Scan for the cell matching the given text and deliver its [X, Y] coordinate at center. 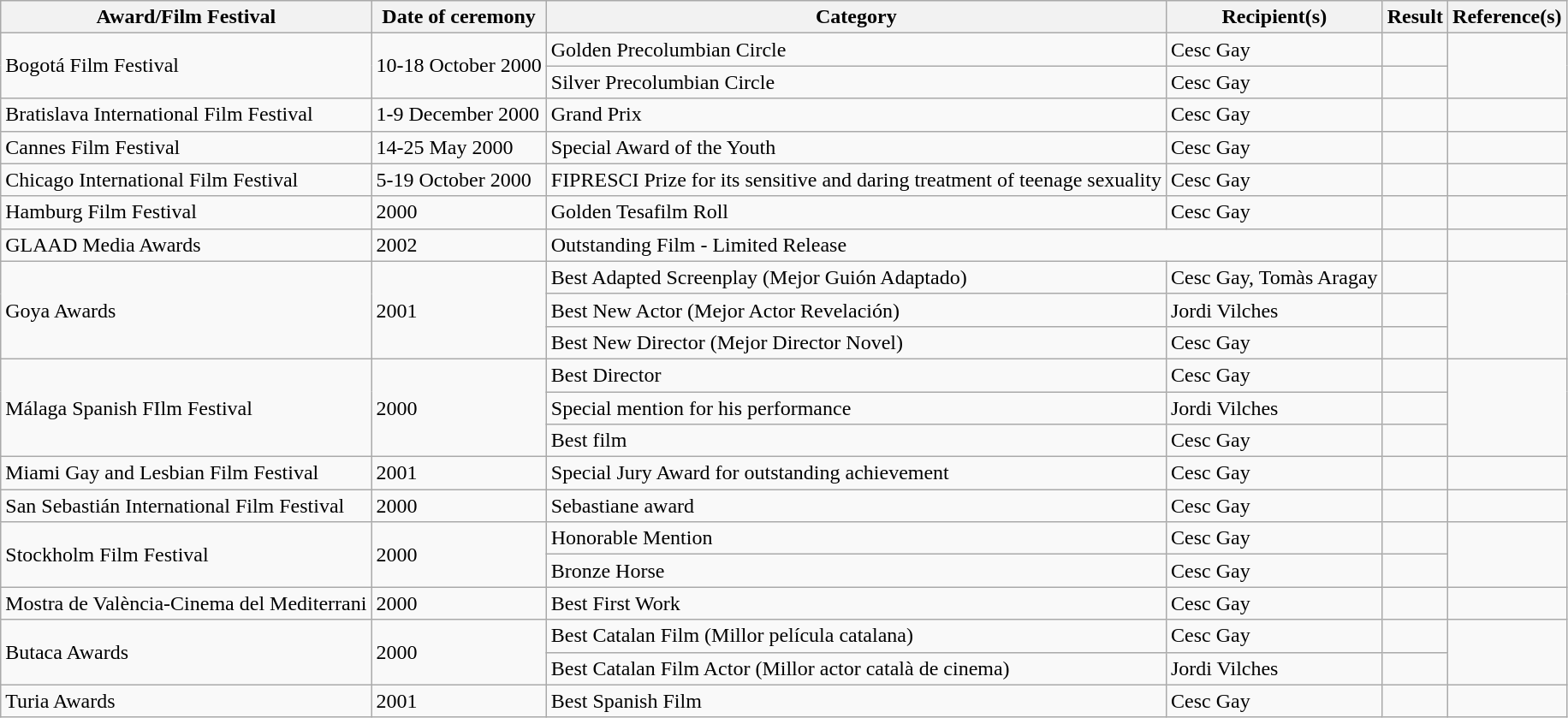
Special Jury Award for outstanding achievement [856, 473]
Honorable Mention [856, 538]
GLAAD Media Awards [187, 245]
FIPRESCI Prize for its sensitive and daring treatment of teenage sexuality [856, 180]
2002 [459, 245]
Cesc Gay, Tomàs Aragay [1274, 277]
Bronze Horse [856, 571]
Best Adapted Screenplay (Mejor Guión Adaptado) [856, 277]
Stockholm Film Festival [187, 555]
Best New Director (Mejor Director Novel) [856, 342]
1-9 December 2000 [459, 115]
Málaga Spanish FIlm Festival [187, 407]
Mostra de València-Cinema del Mediterrani [187, 603]
Category [856, 17]
Silver Precolumbian Circle [856, 82]
Miami Gay and Lesbian Film Festival [187, 473]
Grand Prix [856, 115]
Best Catalan Film Actor (Millor actor català de cinema) [856, 668]
Goya Awards [187, 310]
Best First Work [856, 603]
Award/Film Festival [187, 17]
Reference(s) [1508, 17]
Outstanding Film - Limited Release [964, 245]
Special Award of the Youth [856, 147]
Bogotá Film Festival [187, 66]
14-25 May 2000 [459, 147]
Golden Precolumbian Circle [856, 50]
Result [1415, 17]
Turia Awards [187, 701]
Cannes Film Festival [187, 147]
Chicago International Film Festival [187, 180]
Bratislava International Film Festival [187, 115]
Sebastiane award [856, 506]
Best Director [856, 375]
Best Spanish Film [856, 701]
San Sebastián International Film Festival [187, 506]
10-18 October 2000 [459, 66]
Butaca Awards [187, 652]
Golden Tesafilm Roll [856, 212]
Best Catalan Film (Millor película catalana) [856, 636]
5-19 October 2000 [459, 180]
Hamburg Film Festival [187, 212]
Recipient(s) [1274, 17]
Best New Actor (Mejor Actor Revelación) [856, 310]
Best film [856, 441]
Date of ceremony [459, 17]
Special mention for his performance [856, 408]
